Capture the cell that displays the provided text and extract its (X, Y) central coordinate. 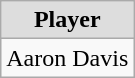
Player (68, 20)
Aaron Davis (68, 58)
